Determine the (X, Y) coordinate at the center of the cell enclosing the given text.  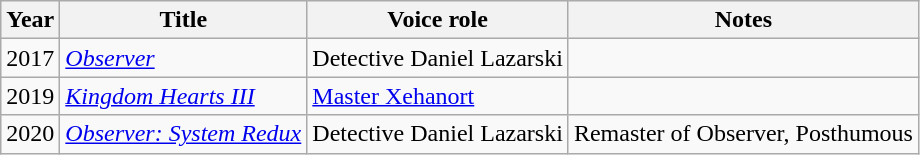
Master Xehanort (438, 96)
Year (30, 20)
2017 (30, 58)
Observer: System Redux (184, 134)
Voice role (438, 20)
2019 (30, 96)
Title (184, 20)
Remaster of Observer, Posthumous (743, 134)
2020 (30, 134)
Notes (743, 20)
Observer (184, 58)
Kingdom Hearts III (184, 96)
